Return the (x, y) coordinate for the center point of the cell that contains the specified text.  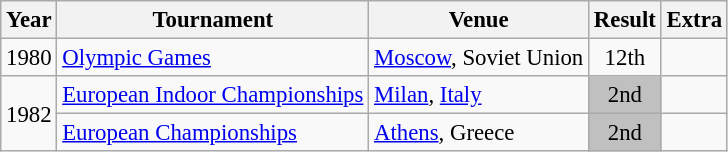
1982 (29, 114)
1980 (29, 58)
Moscow, Soviet Union (479, 58)
Year (29, 20)
Olympic Games (213, 58)
Athens, Greece (479, 133)
European Championships (213, 133)
Milan, Italy (479, 95)
Result (626, 20)
Venue (479, 20)
European Indoor Championships (213, 95)
12th (626, 58)
Tournament (213, 20)
Extra (694, 20)
